For the text-containing cell, return its midpoint in [X, Y] coordinate format. 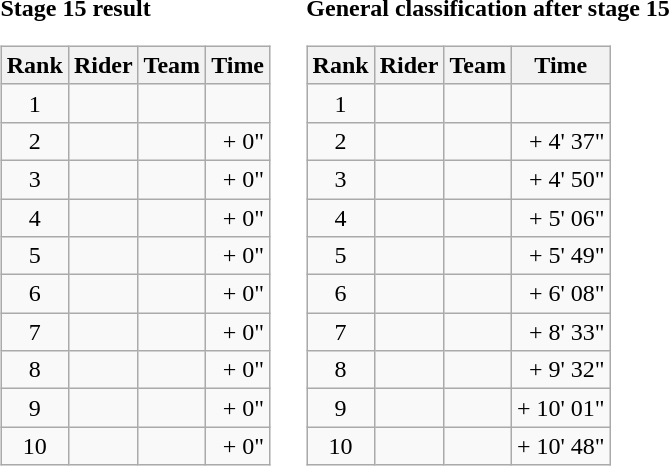
+ 10' 48" [560, 446]
+ 6' 08" [560, 294]
+ 5' 49" [560, 256]
+ 9' 32" [560, 370]
+ 5' 06" [560, 217]
+ 10' 01" [560, 408]
+ 8' 33" [560, 332]
+ 4' 37" [560, 141]
+ 4' 50" [560, 179]
